Return the [X, Y] coordinate for the center point of the cell that contains the specified text.  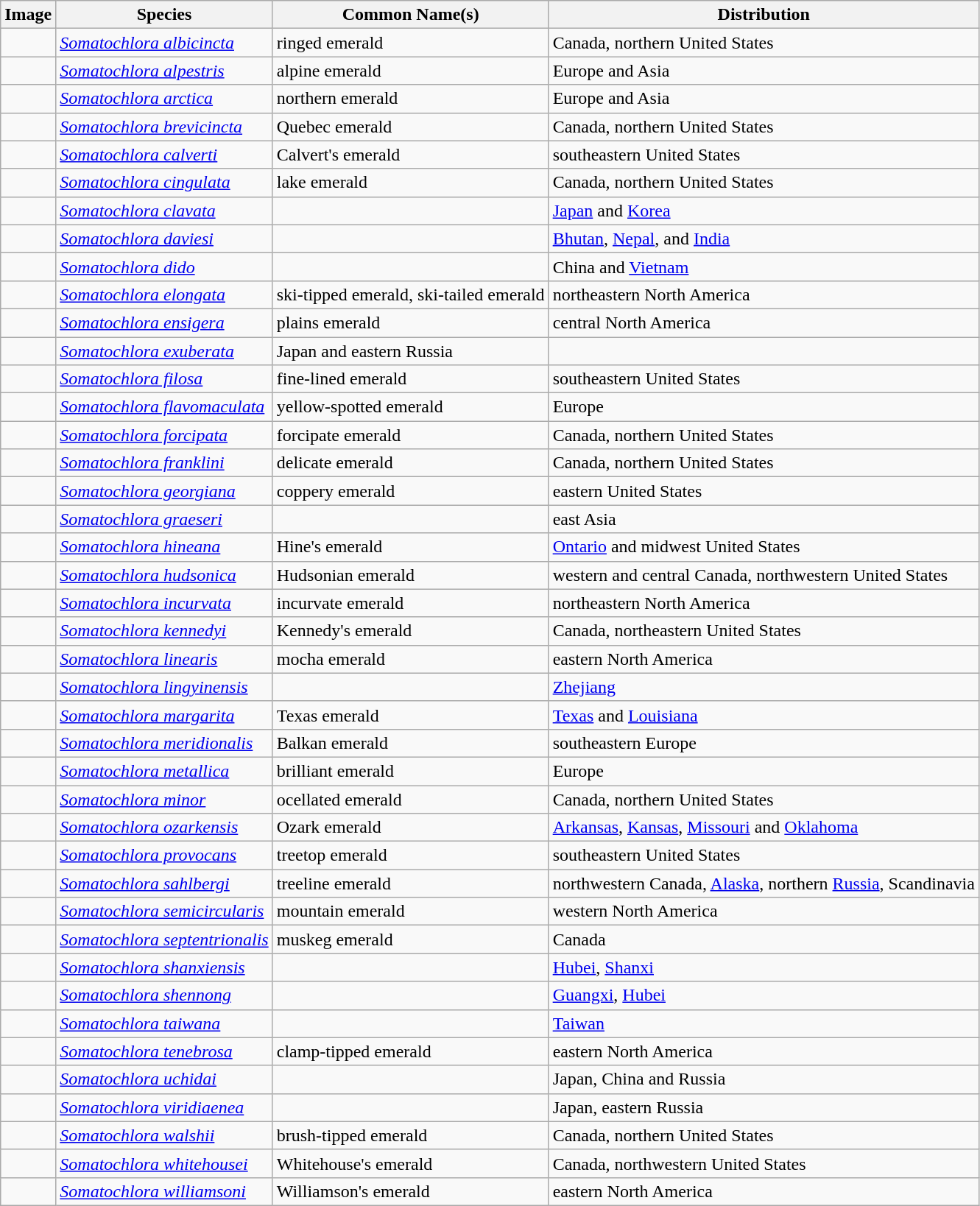
Somatochlora alpestris [164, 71]
Zhejiang [764, 687]
Japan, China and Russia [764, 1079]
Species [164, 15]
plains emerald [411, 322]
brush-tipped emerald [411, 1135]
alpine emerald [411, 71]
east Asia [764, 519]
Somatochlora brevicincta [164, 127]
muskeg emerald [411, 939]
mountain emerald [411, 911]
Somatochlora shanxiensis [164, 967]
Ozark emerald [411, 828]
Somatochlora clavata [164, 211]
Quebec emerald [411, 127]
Somatochlora minor [164, 799]
Somatochlora hineana [164, 547]
clamp-tipped emerald [411, 1051]
Hubei, Shanxi [764, 967]
incurvate emerald [411, 603]
Somatochlora viridiaenea [164, 1107]
Distribution [764, 15]
Somatochlora cingulata [164, 183]
fine-lined emerald [411, 379]
eastern United States [764, 491]
northwestern Canada, Alaska, northern Russia, Scandinavia [764, 884]
Somatochlora uchidai [164, 1079]
Kennedy's emerald [411, 631]
Canada [764, 939]
Somatochlora hudsonica [164, 575]
Somatochlora linearis [164, 659]
Somatochlora shennong [164, 995]
forcipate emerald [411, 435]
Somatochlora williamsoni [164, 1191]
Somatochlora kennedyi [164, 631]
southeastern Europe [764, 743]
Somatochlora tenebrosa [164, 1051]
treetop emerald [411, 856]
Calvert's emerald [411, 155]
Canada, northeastern United States [764, 631]
Somatochlora sahlbergi [164, 884]
Japan, eastern Russia [764, 1107]
Taiwan [764, 1023]
Texas and Louisiana [764, 715]
Canada, northwestern United States [764, 1163]
western North America [764, 911]
brilliant emerald [411, 771]
Arkansas, Kansas, Missouri and Oklahoma [764, 828]
Somatochlora albicincta [164, 43]
Somatochlora semicircularis [164, 911]
western and central Canada, northwestern United States [764, 575]
Japan and eastern Russia [411, 351]
Somatochlora daviesi [164, 239]
Somatochlora incurvata [164, 603]
treeline emerald [411, 884]
coppery emerald [411, 491]
Somatochlora dido [164, 267]
Somatochlora calverti [164, 155]
Hudsonian emerald [411, 575]
Somatochlora whitehousei [164, 1163]
Somatochlora metallica [164, 771]
Bhutan, Nepal, and India [764, 239]
Somatochlora lingyinensis [164, 687]
Somatochlora filosa [164, 379]
China and Vietnam [764, 267]
central North America [764, 322]
Somatochlora arctica [164, 99]
Somatochlora septentrionalis [164, 939]
Somatochlora georgiana [164, 491]
Somatochlora ozarkensis [164, 828]
Somatochlora flavomaculata [164, 407]
Whitehouse's emerald [411, 1163]
Ontario and midwest United States [764, 547]
Somatochlora forcipata [164, 435]
Williamson's emerald [411, 1191]
Somatochlora provocans [164, 856]
mocha emerald [411, 659]
Somatochlora margarita [164, 715]
Somatochlora taiwana [164, 1023]
Somatochlora meridionalis [164, 743]
Somatochlora ensigera [164, 322]
ringed emerald [411, 43]
lake emerald [411, 183]
Somatochlora elongata [164, 295]
Balkan emerald [411, 743]
yellow-spotted emerald [411, 407]
ski-tipped emerald, ski-tailed emerald [411, 295]
Common Name(s) [411, 15]
Hine's emerald [411, 547]
northern emerald [411, 99]
Image [28, 15]
Guangxi, Hubei [764, 995]
Somatochlora exuberata [164, 351]
Japan and Korea [764, 211]
ocellated emerald [411, 799]
Somatochlora walshii [164, 1135]
Somatochlora franklini [164, 463]
Texas emerald [411, 715]
delicate emerald [411, 463]
Somatochlora graeseri [164, 519]
